Locate the cell with the specified text and output its (X, Y) center coordinate. 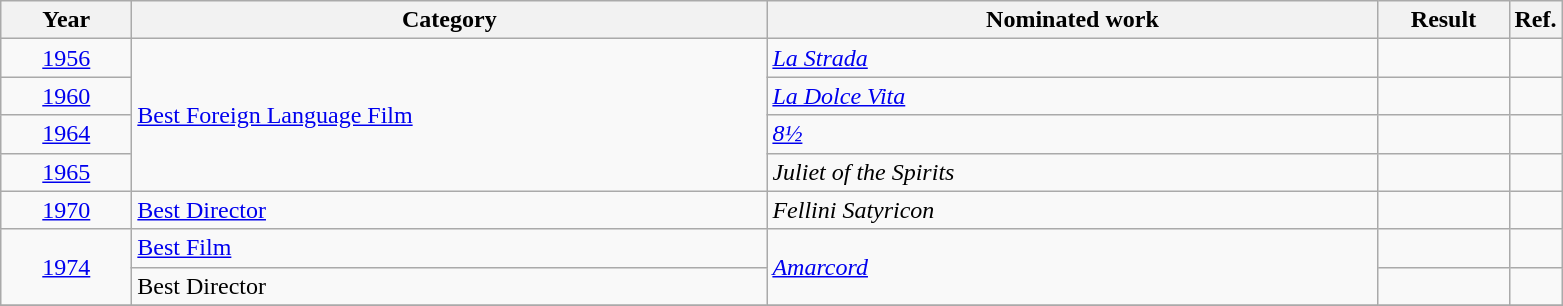
Ref. (1536, 20)
Category (450, 20)
1964 (66, 134)
La Strada (1072, 58)
Amarcord (1072, 267)
Fellini Satyricon (1072, 210)
1970 (66, 210)
Best Foreign Language Film (450, 115)
8½ (1072, 134)
1974 (66, 267)
Best Film (450, 248)
1956 (66, 58)
Nominated work (1072, 20)
Juliet of the Spirits (1072, 172)
Year (66, 20)
La Dolce Vita (1072, 96)
Result (1444, 20)
1965 (66, 172)
1960 (66, 96)
